Scan for the cell matching the given text and deliver its [x, y] coordinate at center. 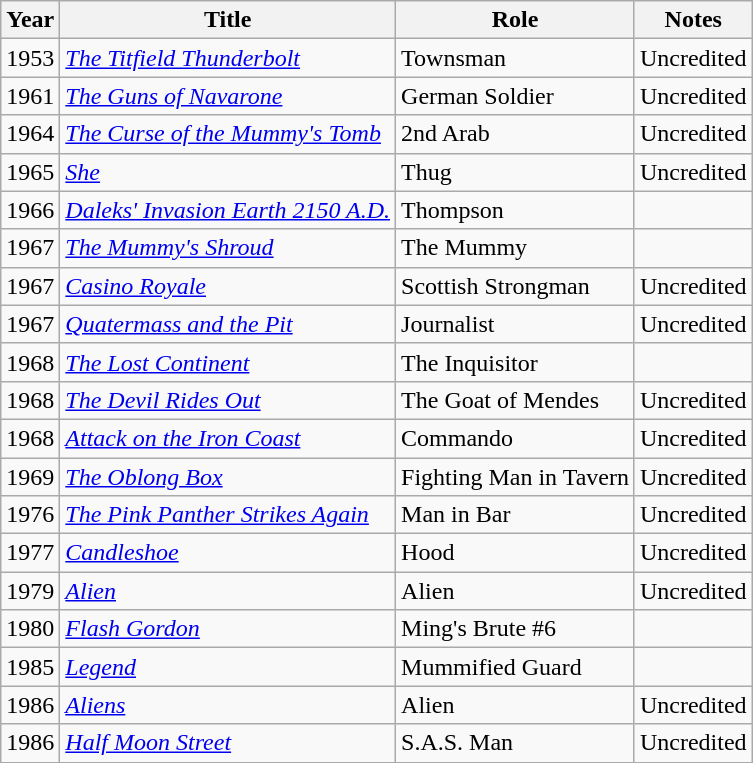
Aliens [228, 705]
She [228, 172]
Fighting Man in Tavern [516, 477]
The Mummy's Shroud [228, 248]
The Oblong Box [228, 477]
The Pink Panther Strikes Again [228, 515]
1985 [30, 667]
Role [516, 20]
1965 [30, 172]
1964 [30, 134]
Mummified Guard [516, 667]
Attack on the Iron Coast [228, 438]
Townsman [516, 58]
Flash Gordon [228, 629]
Daleks' Invasion Earth 2150 A.D. [228, 210]
Commando [516, 438]
1966 [30, 210]
Ming's Brute #6 [516, 629]
Hood [516, 553]
Journalist [516, 324]
German Soldier [516, 96]
The Mummy [516, 248]
Year [30, 20]
The Curse of the Mummy's Tomb [228, 134]
1976 [30, 515]
The Goat of Mendes [516, 400]
Candleshoe [228, 553]
1979 [30, 591]
Casino Royale [228, 286]
Thompson [516, 210]
1980 [30, 629]
1969 [30, 477]
1977 [30, 553]
Quatermass and the Pit [228, 324]
The Devil Rides Out [228, 400]
Title [228, 20]
The Lost Continent [228, 362]
The Titfield Thunderbolt [228, 58]
1961 [30, 96]
Scottish Strongman [516, 286]
1953 [30, 58]
Man in Bar [516, 515]
Thug [516, 172]
Legend [228, 667]
S.A.S. Man [516, 743]
2nd Arab [516, 134]
Half Moon Street [228, 743]
The Inquisitor [516, 362]
The Guns of Navarone [228, 96]
Notes [693, 20]
